Pinpoint the cell where the given text exists, returning its [x, y] midpoint coordinate. 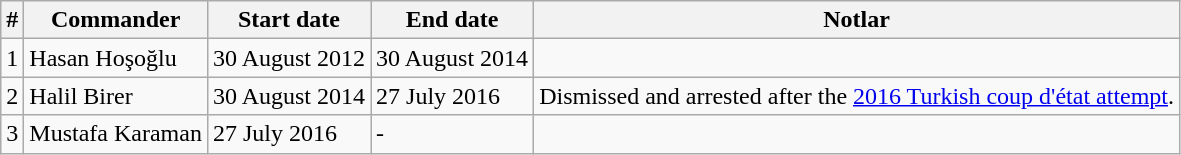
Notlar [857, 20]
- [452, 134]
Dismissed and arrested after the 2016 Turkish coup d'état attempt. [857, 96]
1 [12, 58]
Halil Birer [116, 96]
# [12, 20]
Hasan Hoşoğlu [116, 58]
Mustafa Karaman [116, 134]
2 [12, 96]
End date [452, 20]
Commander [116, 20]
30 August 2012 [288, 58]
Start date [288, 20]
3 [12, 134]
